Scan for the cell matching the given text and deliver its (x, y) coordinate at center. 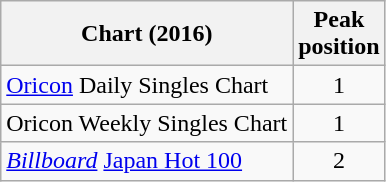
Peakposition (339, 34)
Chart (2016) (147, 34)
Billboard Japan Hot 100 (147, 161)
Oricon Weekly Singles Chart (147, 123)
2 (339, 161)
Oricon Daily Singles Chart (147, 85)
